Detect which cell encompasses the target text, then output its (x, y) center coordinate. 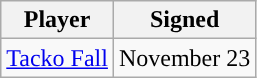
Player (58, 20)
Signed (184, 20)
Tacko Fall (58, 58)
November 23 (184, 58)
